Output the [x, y] coordinate of the center of the cell containing the given text.  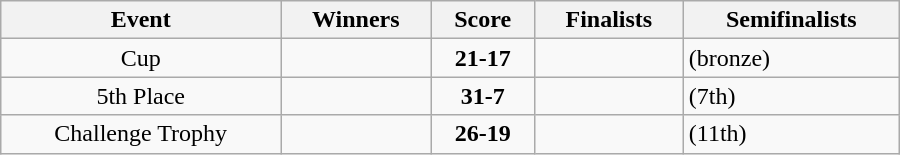
Winners [356, 20]
Event [141, 20]
26-19 [482, 134]
Finalists [608, 20]
Score [482, 20]
31-7 [482, 96]
Cup [141, 58]
Challenge Trophy [141, 134]
(11th) [791, 134]
5th Place [141, 96]
(bronze) [791, 58]
(7th) [791, 96]
21-17 [482, 58]
Semifinalists [791, 20]
